For the text-containing cell, return its midpoint in (x, y) coordinate format. 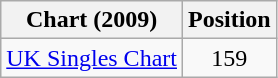
Position (229, 20)
UK Singles Chart (92, 58)
Chart (2009) (92, 20)
159 (229, 58)
